Identify which cell holds the provided text, then report its (X, Y) central coordinate. 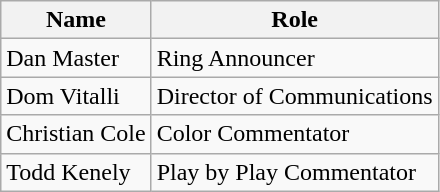
Christian Cole (76, 134)
Todd Kenely (76, 172)
Dom Vitalli (76, 96)
Play by Play Commentator (294, 172)
Name (76, 20)
Color Commentator (294, 134)
Dan Master (76, 58)
Director of Communications (294, 96)
Ring Announcer (294, 58)
Role (294, 20)
